Return the [X, Y] coordinate for the center point of the cell that contains the specified text.  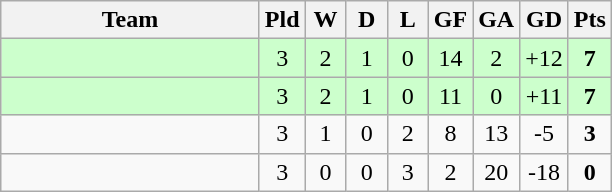
GF [450, 20]
GD [544, 20]
20 [496, 172]
+11 [544, 96]
-18 [544, 172]
14 [450, 58]
GA [496, 20]
13 [496, 134]
Pld [282, 20]
Pts [590, 20]
Team [130, 20]
-5 [544, 134]
11 [450, 96]
L [408, 20]
8 [450, 134]
W [326, 20]
D [366, 20]
+12 [544, 58]
